Pinpoint the cell where the given text exists, returning its [X, Y] midpoint coordinate. 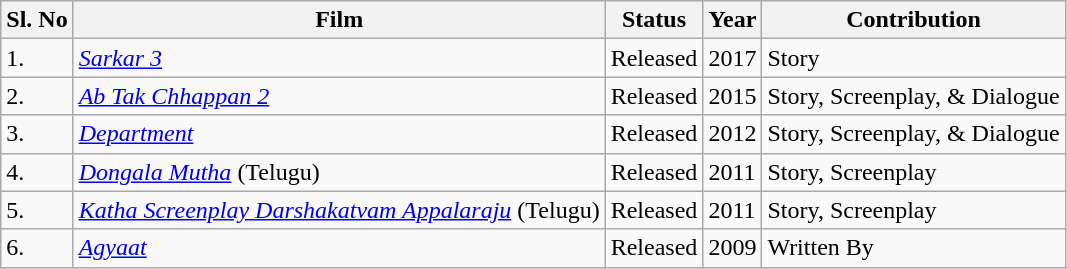
Sl. No [37, 20]
Ab Tak Chhappan 2 [339, 96]
6. [37, 248]
2017 [732, 58]
2015 [732, 96]
Story [914, 58]
2. [37, 96]
Dongala Mutha (Telugu) [339, 172]
Contribution [914, 20]
2012 [732, 134]
Film [339, 20]
Department [339, 134]
Year [732, 20]
4. [37, 172]
3. [37, 134]
Written By [914, 248]
Sarkar 3 [339, 58]
Agyaat [339, 248]
Katha Screenplay Darshakatvam Appalaraju (Telugu) [339, 210]
5. [37, 210]
Status [654, 20]
1. [37, 58]
2009 [732, 248]
